Locate the cell with the specified text and output its [X, Y] center coordinate. 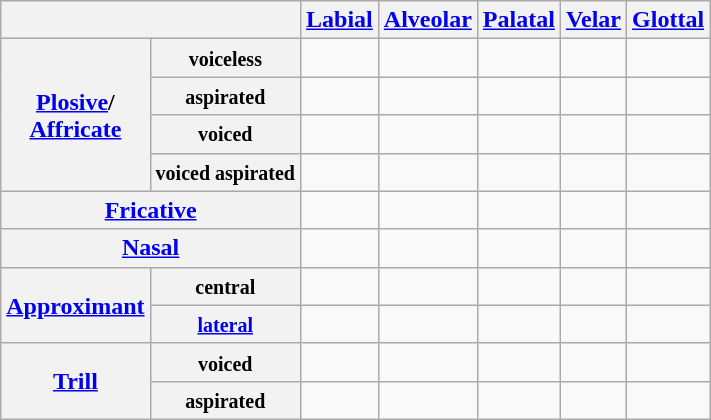
lateral [225, 324]
Labial [340, 20]
voiceless [225, 58]
voiced aspirated [225, 172]
Alveolar [428, 20]
Glottal [668, 20]
Trill [76, 381]
Palatal [518, 20]
Approximant [76, 305]
Nasal [151, 248]
Fricative [151, 210]
Plosive/Affricate [76, 115]
Velar [593, 20]
central [225, 286]
